Identify which cell holds the provided text, then report its [x, y] central coordinate. 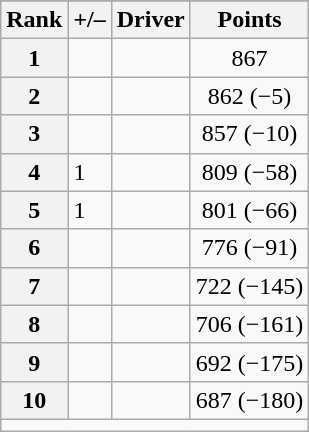
6 [34, 248]
692 (−175) [250, 362]
867 [250, 58]
706 (−161) [250, 324]
809 (−58) [250, 172]
2 [34, 96]
7 [34, 286]
4 [34, 172]
801 (−66) [250, 210]
3 [34, 134]
10 [34, 400]
862 (−5) [250, 96]
857 (−10) [250, 134]
687 (−180) [250, 400]
8 [34, 324]
9 [34, 362]
Driver [150, 20]
776 (−91) [250, 248]
+/– [90, 20]
Rank [34, 20]
5 [34, 210]
Points [250, 20]
722 (−145) [250, 286]
